Detect which cell encompasses the target text, then output its (x, y) center coordinate. 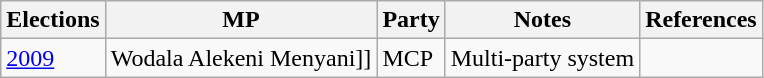
MP (241, 20)
Party (411, 20)
MCP (411, 58)
Elections (53, 20)
2009 (53, 58)
Wodala Alekeni Menyani]] (241, 58)
Multi-party system (542, 58)
Notes (542, 20)
References (702, 20)
